For the text-containing cell, return its midpoint in [x, y] coordinate format. 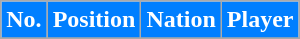
Nation [181, 20]
Player [260, 20]
Position [94, 20]
No. [24, 20]
